Capture the cell that displays the provided text and extract its [x, y] central coordinate. 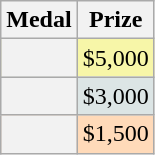
Prize [116, 20]
$1,500 [116, 134]
Medal [39, 20]
$3,000 [116, 96]
$5,000 [116, 58]
